From the cell containing the given text, extract its center point as [x, y] coordinate. 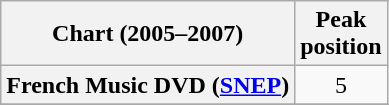
French Music DVD (SNEP) [148, 85]
5 [341, 85]
Chart (2005–2007) [148, 34]
Peakposition [341, 34]
